Return the [x, y] coordinate for the center point of the cell that contains the specified text.  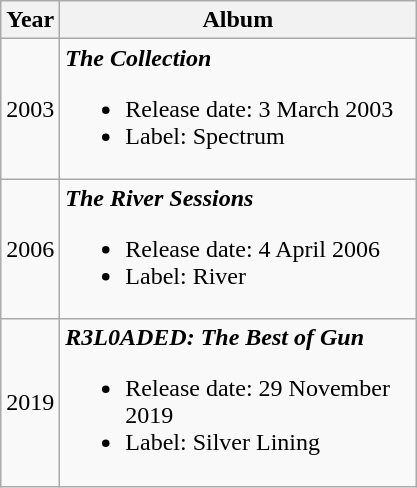
R3L0ADED: The Best of GunRelease date: 29 November 2019Label: Silver Lining [238, 402]
Year [30, 20]
2006 [30, 249]
2003 [30, 109]
2019 [30, 402]
The CollectionRelease date: 3 March 2003Label: Spectrum [238, 109]
Album [238, 20]
The River SessionsRelease date: 4 April 2006Label: River [238, 249]
